Return (X, Y) of the center of cell containing provided text 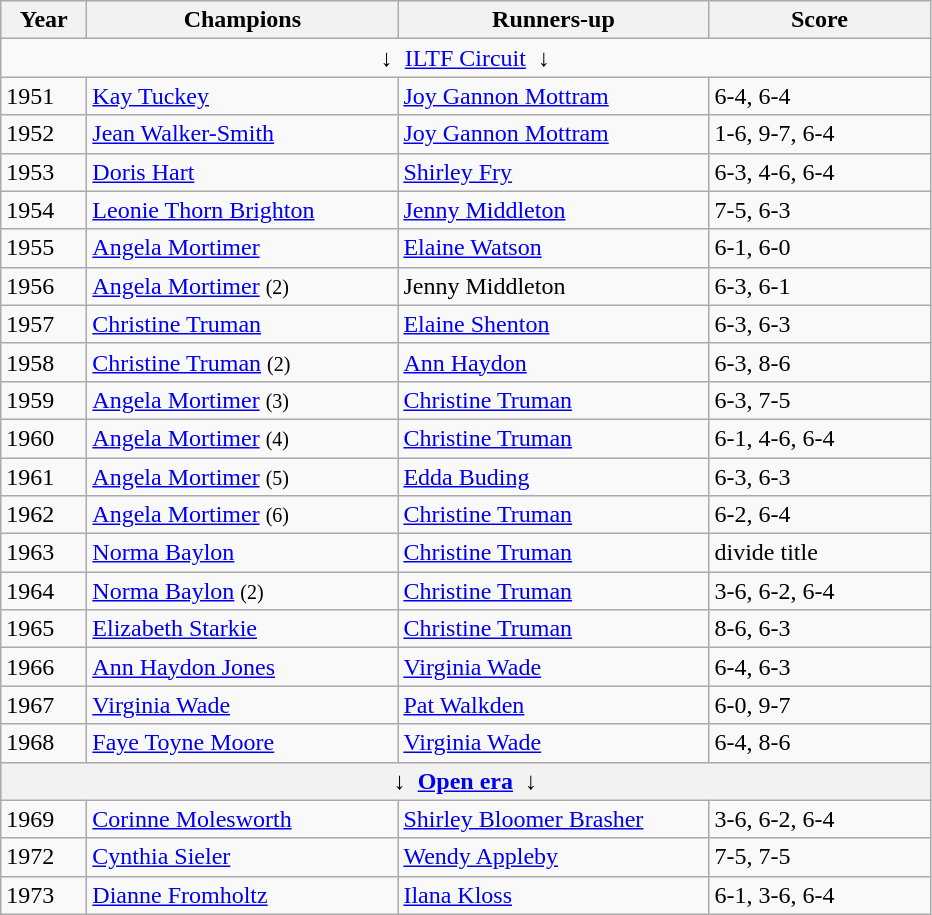
1972 (44, 857)
Pat Walkden (554, 705)
1962 (44, 515)
↓ Open era ↓ (466, 781)
Angela Mortimer (2) (242, 286)
Wendy Appleby (554, 857)
6-1, 3-6, 6-4 (820, 895)
Angela Mortimer (6) (242, 515)
divide title (820, 553)
Champions (242, 20)
Dianne Fromholtz (242, 895)
6-3, 7-5 (820, 400)
↓ ILTF Circuit ↓ (466, 58)
1958 (44, 362)
Angela Mortimer (242, 248)
1952 (44, 134)
Ilana Kloss (554, 895)
1973 (44, 895)
Elaine Shenton (554, 324)
1961 (44, 477)
Angela Mortimer (3) (242, 400)
Kay Tuckey (242, 96)
1966 (44, 667)
Christine Truman (2) (242, 362)
Ann Haydon Jones (242, 667)
1968 (44, 743)
Elaine Watson (554, 248)
Leonie Thorn Brighton (242, 210)
Elizabeth Starkie (242, 629)
1955 (44, 248)
1951 (44, 96)
Doris Hart (242, 172)
1956 (44, 286)
6-0, 9-7 (820, 705)
1957 (44, 324)
Shirley Fry (554, 172)
Angela Mortimer (5) (242, 477)
7-5, 7-5 (820, 857)
1969 (44, 819)
6-3, 4-6, 6-4 (820, 172)
1967 (44, 705)
Year (44, 20)
1959 (44, 400)
Norma Baylon (2) (242, 591)
6-1, 6-0 (820, 248)
Runners-up (554, 20)
1953 (44, 172)
7-5, 6-3 (820, 210)
6-3, 6-1 (820, 286)
1960 (44, 438)
Edda Buding (554, 477)
Faye Toyne Moore (242, 743)
Score (820, 20)
Angela Mortimer (4) (242, 438)
6-4, 6-4 (820, 96)
8-6, 6-3 (820, 629)
Jean Walker-Smith (242, 134)
6-4, 6-3 (820, 667)
1954 (44, 210)
Shirley Bloomer Brasher (554, 819)
6-4, 8-6 (820, 743)
Ann Haydon (554, 362)
6-1, 4-6, 6-4 (820, 438)
Cynthia Sieler (242, 857)
Corinne Molesworth (242, 819)
Norma Baylon (242, 553)
1-6, 9-7, 6-4 (820, 134)
1964 (44, 591)
6-3, 8-6 (820, 362)
6-2, 6-4 (820, 515)
1965 (44, 629)
1963 (44, 553)
